Extract the [X, Y] coordinate from the center of the cell holding the provided text.  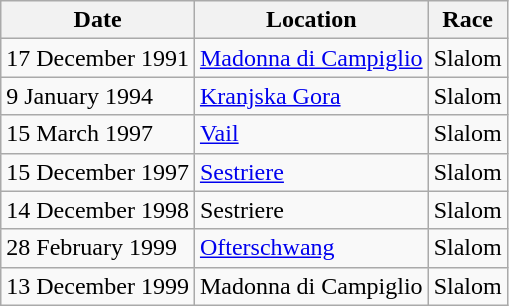
Location [311, 20]
Race [468, 20]
9 January 1994 [98, 96]
28 February 1999 [98, 248]
Vail [311, 134]
Kranjska Gora [311, 96]
15 March 1997 [98, 134]
Ofterschwang [311, 248]
17 December 1991 [98, 58]
Date [98, 20]
14 December 1998 [98, 210]
15 December 1997 [98, 172]
13 December 1999 [98, 286]
